Return [X, Y] of the center of cell containing provided text 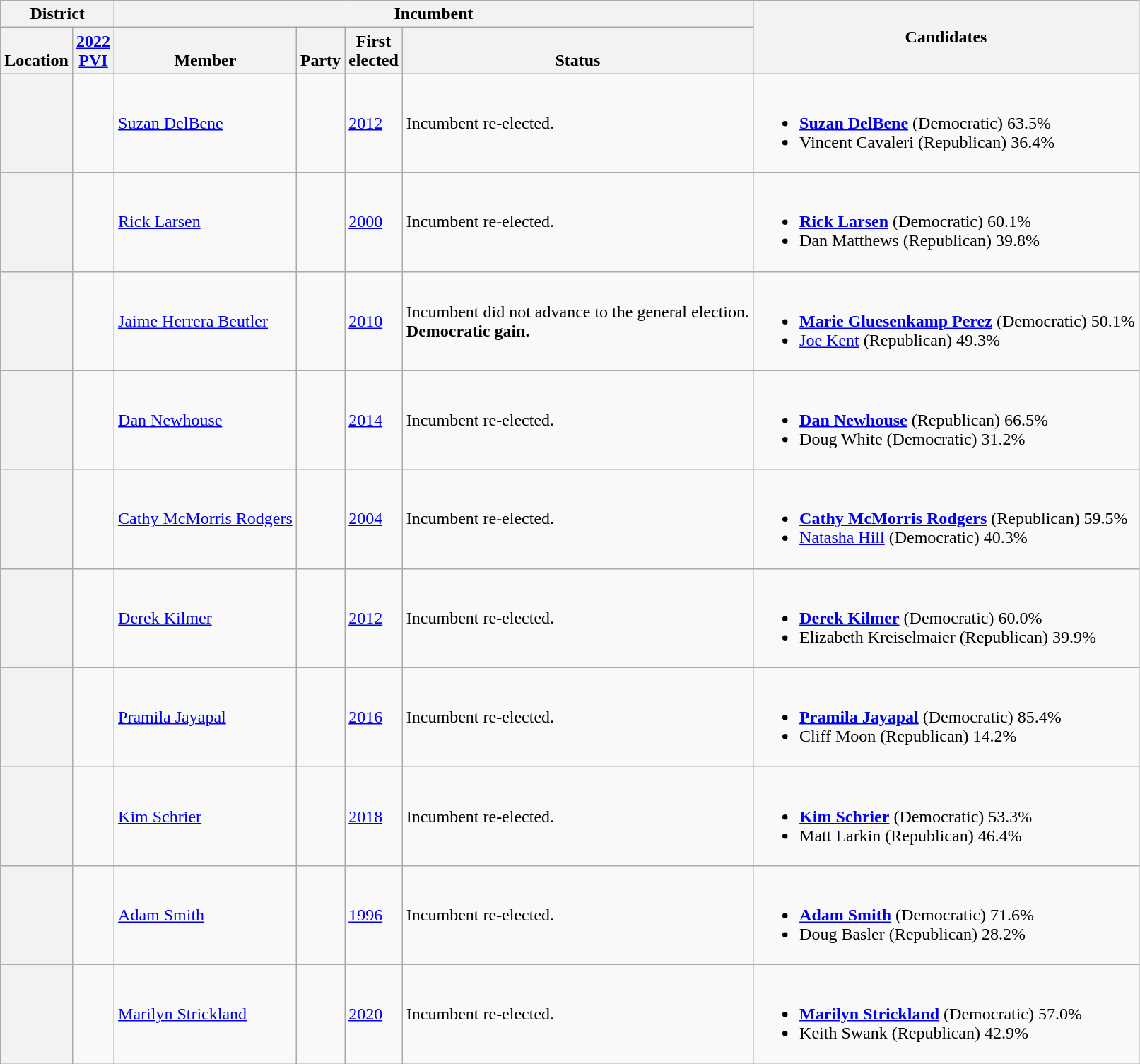
Marilyn Strickland [206, 1014]
Adam Smith [206, 915]
Kim Schrier [206, 816]
Location [37, 51]
Derek Kilmer [206, 618]
Marilyn Strickland (Democratic) 57.0%Keith Swank (Republican) 42.9% [946, 1014]
1996 [374, 915]
Marie Gluesenkamp Perez (Democratic) 50.1%Joe Kent (Republican) 49.3% [946, 321]
2010 [374, 321]
2014 [374, 420]
Candidates [946, 37]
Cathy McMorris Rodgers [206, 519]
Pramila Jayapal [206, 717]
2004 [374, 519]
Suzan DelBene [206, 123]
Derek Kilmer (Democratic) 60.0%Elizabeth Kreiselmaier (Republican) 39.9% [946, 618]
Pramila Jayapal (Democratic) 85.4%Cliff Moon (Republican) 14.2% [946, 717]
Dan Newhouse (Republican) 66.5%Doug White (Democratic) 31.2% [946, 420]
Incumbent did not advance to the general election.Democratic gain. [577, 321]
Suzan DelBene (Democratic) 63.5%Vincent Cavaleri (Republican) 36.4% [946, 123]
Status [577, 51]
Adam Smith (Democratic) 71.6%Doug Basler (Republican) 28.2% [946, 915]
Incumbent [434, 14]
2000 [374, 222]
Dan Newhouse [206, 420]
2022PVI [93, 51]
Kim Schrier (Democratic) 53.3%Matt Larkin (Republican) 46.4% [946, 816]
2016 [374, 717]
2020 [374, 1014]
Cathy McMorris Rodgers (Republican) 59.5%Natasha Hill (Democratic) 40.3% [946, 519]
2018 [374, 816]
Member [206, 51]
Rick Larsen (Democratic) 60.1%Dan Matthews (Republican) 39.8% [946, 222]
Firstelected [374, 51]
Party [320, 51]
Rick Larsen [206, 222]
Jaime Herrera Beutler [206, 321]
District [58, 14]
